Return the [x, y] coordinate for the center point of the cell that contains the specified text.  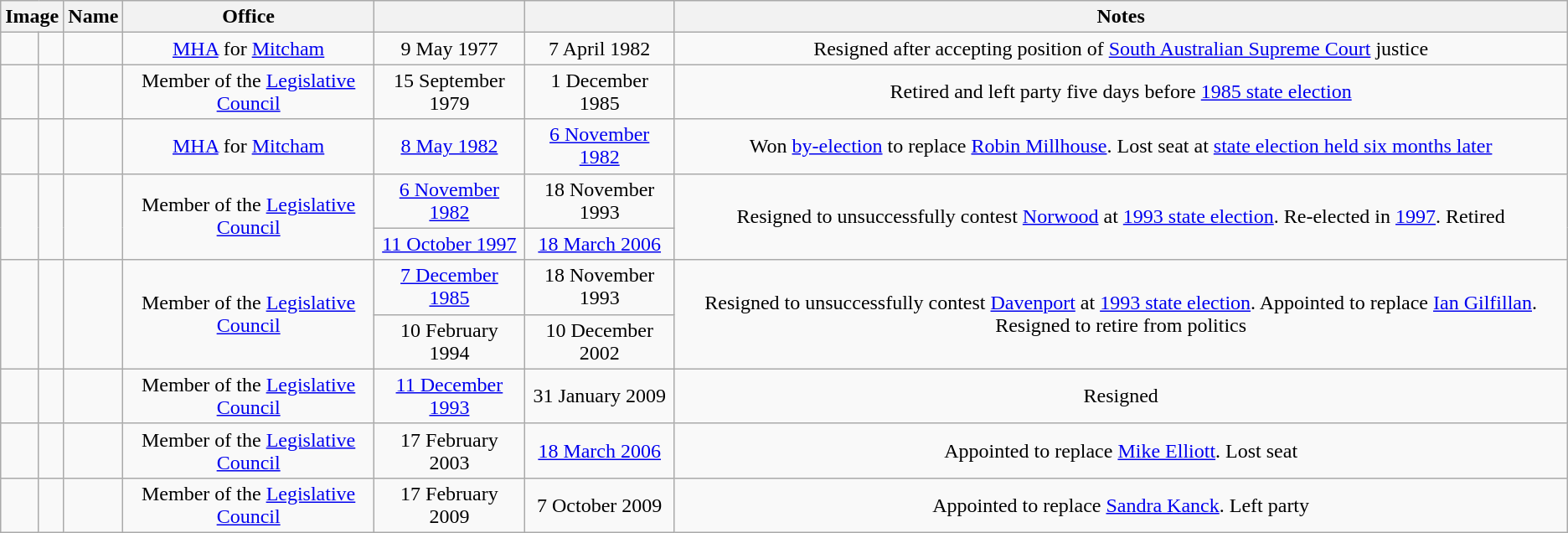
Resigned to unsuccessfully contest Norwood at 1993 state election. Re-elected in 1997. Retired [1121, 216]
17 February 2009 [449, 505]
Won by-election to replace Robin Millhouse. Lost seat at state election held six months later [1121, 146]
1 December 1985 [600, 92]
10 February 1994 [449, 342]
Resigned to unsuccessfully contest Davenport at 1993 state election. Appointed to replace Ian Gilfillan. Resigned to retire from politics [1121, 314]
8 May 1982 [449, 146]
7 April 1982 [600, 49]
Appointed to replace Mike Elliott. Lost seat [1121, 451]
Appointed to replace Sandra Kanck. Left party [1121, 505]
Retired and left party five days before 1985 state election [1121, 92]
10 December 2002 [600, 342]
7 December 1985 [449, 287]
15 September 1979 [449, 92]
Resigned after accepting position of South Australian Supreme Court justice [1121, 49]
Resigned [1121, 396]
Name [94, 17]
31 January 2009 [600, 396]
Notes [1121, 17]
9 May 1977 [449, 49]
11 December 1993 [449, 396]
11 October 1997 [449, 244]
7 October 2009 [600, 505]
Office [249, 17]
17 February 2003 [449, 451]
Image [32, 17]
